Provide the [x, y] coordinate of the cell's center where the given text is located.  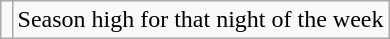
Season high for that night of the week [200, 20]
